Detect which cell encompasses the target text, then output its [x, y] center coordinate. 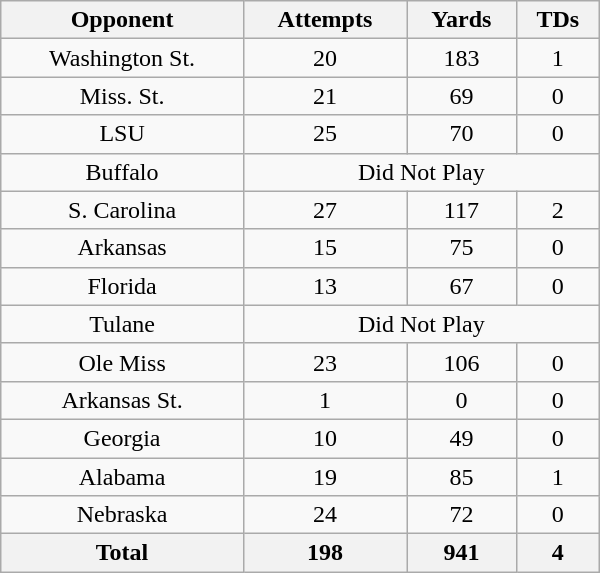
941 [462, 553]
Arkansas [122, 248]
75 [462, 248]
23 [324, 362]
S. Carolina [122, 210]
Nebraska [122, 515]
21 [324, 96]
Total [122, 553]
Ole Miss [122, 362]
15 [324, 248]
72 [462, 515]
4 [558, 553]
Georgia [122, 438]
27 [324, 210]
19 [324, 477]
106 [462, 362]
Alabama [122, 477]
Buffalo [122, 172]
Yards [462, 20]
LSU [122, 134]
85 [462, 477]
25 [324, 134]
2 [558, 210]
67 [462, 286]
13 [324, 286]
183 [462, 58]
117 [462, 210]
Tulane [122, 324]
Washington St. [122, 58]
10 [324, 438]
Florida [122, 286]
Miss. St. [122, 96]
Attempts [324, 20]
Arkansas St. [122, 400]
20 [324, 58]
TDs [558, 20]
49 [462, 438]
Opponent [122, 20]
198 [324, 553]
69 [462, 96]
70 [462, 134]
24 [324, 515]
